Extract the (X, Y) coordinate from the center of the cell holding the provided text.  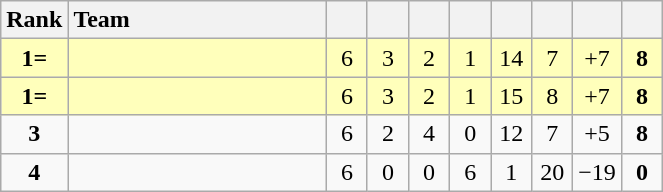
+5 (598, 134)
20 (552, 172)
12 (512, 134)
−19 (598, 172)
14 (512, 58)
Team (198, 20)
15 (512, 96)
Rank (34, 20)
